Search for the cell housing the specified text and yield its [x, y] center coordinate. 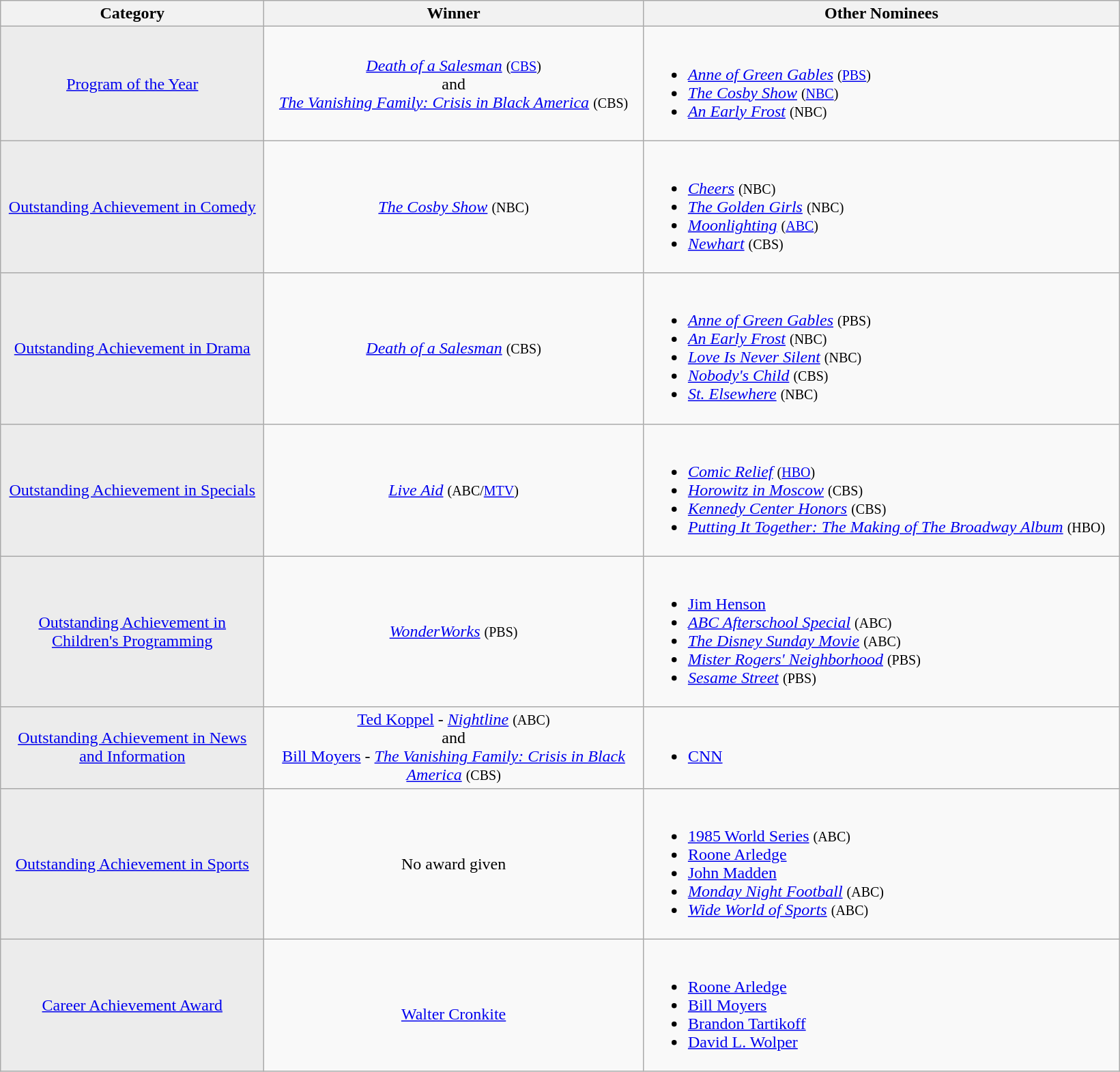
Outstanding Achievement in News and Information [132, 748]
No award given [454, 864]
Career Achievement Award [132, 1005]
The Cosby Show (NBC) [454, 207]
Outstanding Achievement in Sports [132, 864]
Outstanding Achievement in Comedy [132, 207]
Roone ArledgeBill MoyersBrandon TartikoffDavid L. Wolper [881, 1005]
Category [132, 14]
Death of a Salesman (CBS) [454, 348]
Jim HensonABC Afterschool Special (ABC)The Disney Sunday Movie (ABC)Mister Rogers' Neighborhood (PBS)Sesame Street (PBS) [881, 632]
Program of the Year [132, 83]
Outstanding Achievement in Drama [132, 348]
Comic Relief (HBO)Horowitz in Moscow (CBS)Kennedy Center Honors (CBS)Putting It Together: The Making of The Broadway Album (HBO) [881, 490]
Death of a Salesman (CBS)andThe Vanishing Family: Crisis in Black America (CBS) [454, 83]
Anne of Green Gables (PBS)The Cosby Show (NBC)An Early Frost (NBC) [881, 83]
Outstanding Achievement in Children's Programming [132, 632]
Outstanding Achievement in Specials [132, 490]
Winner [454, 14]
Cheers (NBC)The Golden Girls (NBC)Moonlighting (ABC)Newhart (CBS) [881, 207]
Live Aid (ABC/MTV) [454, 490]
Ted Koppel - Nightline (ABC)andBill Moyers - The Vanishing Family: Crisis in Black America (CBS) [454, 748]
WonderWorks (PBS) [454, 632]
Anne of Green Gables (PBS)An Early Frost (NBC)Love Is Never Silent (NBC)Nobody's Child (CBS)St. Elsewhere (NBC) [881, 348]
Other Nominees [881, 14]
Walter Cronkite [454, 1005]
CNN [881, 748]
1985 World Series (ABC)Roone ArledgeJohn MaddenMonday Night Football (ABC)Wide World of Sports (ABC) [881, 864]
